Locate the cell with the specified text and output its (X, Y) center coordinate. 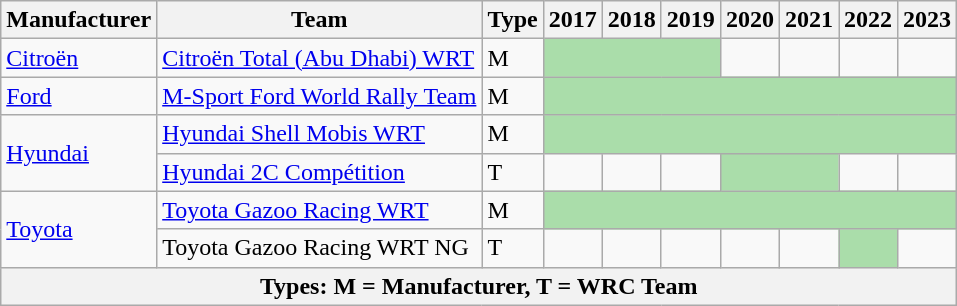
Team (320, 20)
Hyundai Shell Mobis WRT (320, 134)
2018 (632, 20)
Toyota Gazoo Racing WRT NG (320, 248)
2020 (750, 20)
Hyundai 2C Compétition (320, 172)
Manufacturer (79, 20)
Citroën Total (Abu Dhabi) WRT (320, 58)
Hyundai (79, 153)
Toyota Gazoo Racing WRT (320, 210)
2023 (928, 20)
M-Sport Ford World Rally Team (320, 96)
Toyota (79, 229)
2017 (572, 20)
2022 (868, 20)
Ford (79, 96)
2021 (808, 20)
Citroën (79, 58)
Types: M = Manufacturer, T = WRC Team (479, 286)
2019 (690, 20)
Type (512, 20)
